Return the (X, Y) coordinate for the center point of the cell that contains the specified text.  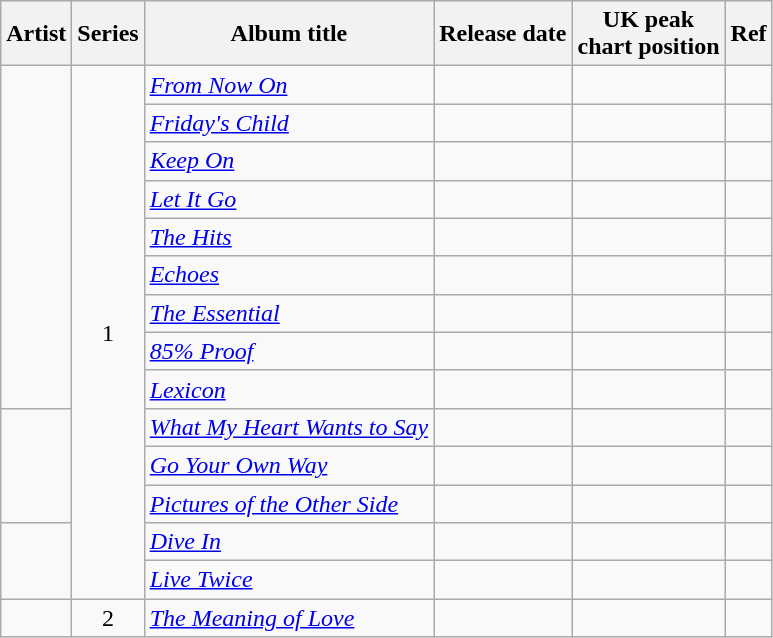
Let It Go (288, 199)
Ref (748, 34)
2 (108, 618)
Dive In (288, 542)
The Essential (288, 313)
Series (108, 34)
85% Proof (288, 351)
Pictures of the Other Side (288, 503)
1 (108, 332)
The Meaning of Love (288, 618)
Live Twice (288, 580)
What My Heart Wants to Say (288, 427)
The Hits (288, 237)
Artist (36, 34)
Echoes (288, 275)
Lexicon (288, 389)
Release date (503, 34)
Keep On (288, 161)
From Now On (288, 85)
UK peakchart position (648, 34)
Album title (288, 34)
Go Your Own Way (288, 465)
Friday's Child (288, 123)
